Find where the given text appears and provide that cell's center as (X, Y) coordinate. 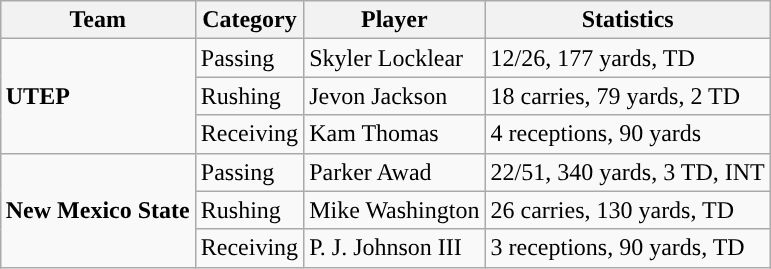
UTEP (98, 96)
Parker Awad (394, 172)
22/51, 340 yards, 3 TD, INT (628, 172)
3 receptions, 90 yards, TD (628, 248)
Statistics (628, 20)
New Mexico State (98, 210)
Skyler Locklear (394, 58)
18 carries, 79 yards, 2 TD (628, 96)
P. J. Johnson III (394, 248)
Category (249, 20)
Mike Washington (394, 210)
Team (98, 20)
4 receptions, 90 yards (628, 134)
Player (394, 20)
26 carries, 130 yards, TD (628, 210)
Kam Thomas (394, 134)
Jevon Jackson (394, 96)
12/26, 177 yards, TD (628, 58)
